Find where the given text appears and provide that cell's center as (X, Y) coordinate. 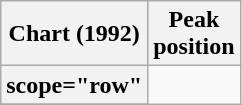
Peakposition (194, 34)
scope="row" (74, 85)
Chart (1992) (74, 34)
